Output the [X, Y] coordinate of the center of the cell containing the given text.  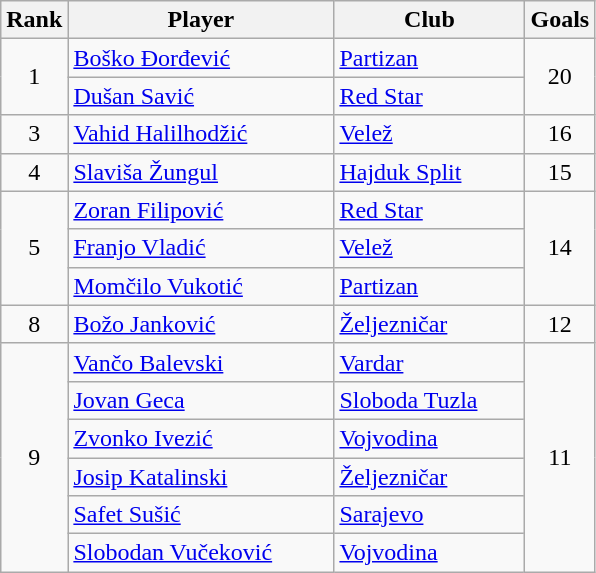
Rank [34, 20]
14 [560, 248]
Sarajevo [430, 515]
Hajduk Split [430, 172]
5 [34, 248]
3 [34, 134]
Vahid Halilhodžić [201, 134]
Vardar [430, 362]
Club [430, 20]
Jovan Geca [201, 400]
Goals [560, 20]
11 [560, 457]
Josip Katalinski [201, 477]
Božo Janković [201, 324]
Zoran Filipović [201, 210]
Safet Sušić [201, 515]
1 [34, 77]
15 [560, 172]
Player [201, 20]
4 [34, 172]
20 [560, 77]
16 [560, 134]
Zvonko Ivezić [201, 438]
12 [560, 324]
9 [34, 457]
8 [34, 324]
Sloboda Tuzla [430, 400]
Boško Đorđević [201, 58]
Vančo Balevski [201, 362]
Slobodan Vučeković [201, 553]
Momčilo Vukotić [201, 286]
Dušan Savić [201, 96]
Franjo Vladić [201, 248]
Slaviša Žungul [201, 172]
